Detect which cell encompasses the target text, then output its [x, y] center coordinate. 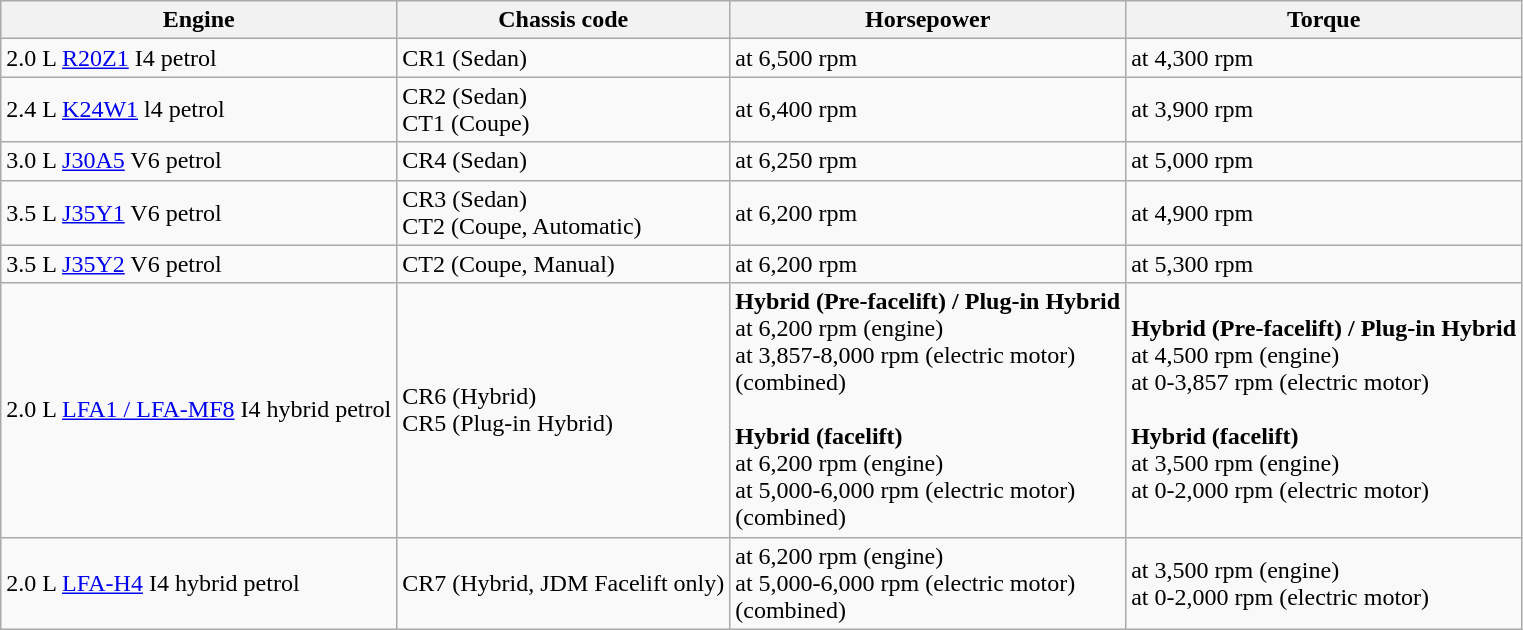
2.0 L LFA1 / LFA-MF8 I4 hybrid petrol [199, 410]
2.4 L K24W1 l4 petrol [199, 110]
at 6,500 rpm [928, 58]
Horsepower [928, 20]
CR1 (Sedan) [564, 58]
CR3 (Sedan)CT2 (Coupe, Automatic) [564, 212]
Torque [1324, 20]
at 5,000 rpm [1324, 161]
at 6,400 rpm [928, 110]
2.0 L R20Z1 I4 petrol [199, 58]
2.0 L LFA-H4 I4 hybrid petrol [199, 583]
Chassis code [564, 20]
at 6,250 rpm [928, 161]
at 3,900 rpm [1324, 110]
at 5,300 rpm [1324, 264]
Engine [199, 20]
at 6,200 rpm (engine) at 5,000-6,000 rpm (electric motor) (combined) [928, 583]
3.5 L J35Y2 V6 petrol [199, 264]
CT2 (Coupe, Manual) [564, 264]
CR4 (Sedan) [564, 161]
3.0 L J30A5 V6 petrol [199, 161]
CR7 (Hybrid, JDM Facelift only) [564, 583]
at 4,300 rpm [1324, 58]
3.5 L J35Y1 V6 petrol [199, 212]
at 3,500 rpm (engine) at 0-2,000 rpm (electric motor) [1324, 583]
CR2 (Sedan)CT1 (Coupe) [564, 110]
at 4,900 rpm [1324, 212]
CR6 (Hybrid)CR5 (Plug-in Hybrid) [564, 410]
